Pinpoint the cell where the given text exists, returning its [x, y] midpoint coordinate. 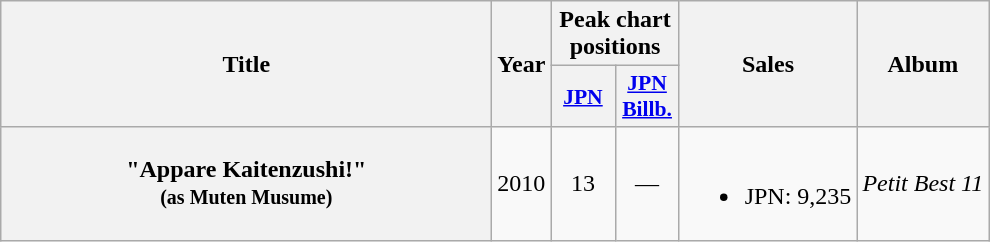
Sales [768, 64]
Petit Best 11 [923, 184]
13 [583, 184]
Year [522, 64]
Album [923, 64]
JPN: 9,235 [768, 184]
— [647, 184]
Title [246, 64]
"Appare Kaitenzushi!"(as Muten Musume) [246, 184]
Peak chart positions [615, 34]
JPN Billb. [647, 96]
JPN [583, 96]
2010 [522, 184]
